Provide the [x, y] coordinate of the cell's center where the given text is located.  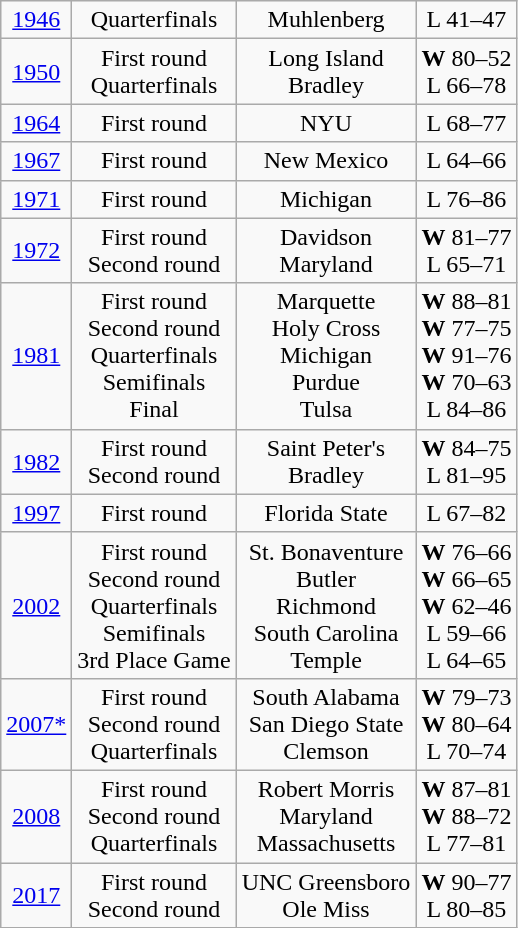
L 67–82 [466, 513]
1964 [36, 123]
W 76–66W 66–65W 62–46L 59–66L 64–65 [466, 605]
2008 [36, 816]
South AlabamaSan Diego StateClemson [326, 724]
2002 [36, 605]
First roundQuarterfinals [154, 72]
L 41–47 [466, 20]
First roundSecond roundQuarterfinalsSemifinals3rd Place Game [154, 605]
Michigan [326, 199]
1981 [36, 356]
W 87–81W 88–72L 77–81 [466, 816]
1950 [36, 72]
L 68–77 [466, 123]
St. BonaventureButlerRichmondSouth CarolinaTemple [326, 605]
New Mexico [326, 161]
MarquetteHoly CrossMichiganPurdueTulsa [326, 356]
Muhlenberg [326, 20]
DavidsonMaryland [326, 250]
Long IslandBradley [326, 72]
2017 [36, 894]
NYU [326, 123]
1946 [36, 20]
W 80–52L 66–78 [466, 72]
W 81–77L 65–71 [466, 250]
W 88–81W 77–75W 91–76W 70–63L 84–86 [466, 356]
Saint Peter'sBradley [326, 462]
1982 [36, 462]
Quarterfinals [154, 20]
L 76–86 [466, 199]
W 90–77 L 80–85 [466, 894]
2007* [36, 724]
W 84–75L 81–95 [466, 462]
1997 [36, 513]
1971 [36, 199]
Florida State [326, 513]
First roundSecond roundQuarterfinalsSemifinalsFinal [154, 356]
W 79–73W 80–64L 70–74 [466, 724]
1972 [36, 250]
UNC GreensboroOle Miss [326, 894]
Robert MorrisMarylandMassachusetts [326, 816]
1967 [36, 161]
L 64–66 [466, 161]
